From the cell containing the given text, extract its center point as [x, y] coordinate. 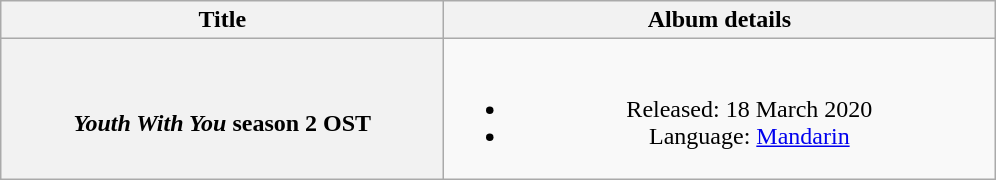
Title [222, 20]
Youth With You season 2 OST [222, 109]
Album details [720, 20]
Released: 18 March 2020Language: Mandarin [720, 109]
